Scan for the cell matching the given text and deliver its [x, y] coordinate at center. 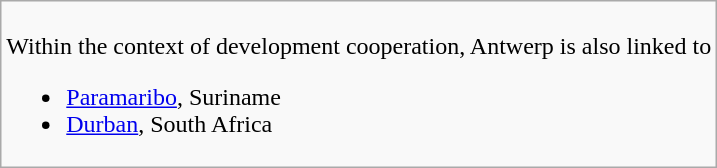
Within the context of development cooperation, Antwerp is also linked to Paramaribo, Suriname Durban, South Africa [359, 84]
